Pinpoint the cell where the given text exists, returning its (X, Y) midpoint coordinate. 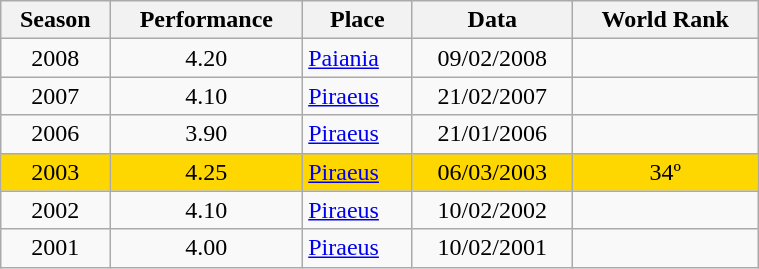
4.20 (206, 58)
3.90 (206, 134)
Paiania (358, 58)
Season (56, 20)
2006 (56, 134)
2007 (56, 96)
World Rank (666, 20)
06/03/2003 (492, 172)
2002 (56, 210)
Data (492, 20)
4.00 (206, 248)
10/02/2001 (492, 248)
2001 (56, 248)
09/02/2008 (492, 58)
2003 (56, 172)
10/02/2002 (492, 210)
Performance (206, 20)
Place (358, 20)
21/01/2006 (492, 134)
4.25 (206, 172)
34º (666, 172)
21/02/2007 (492, 96)
2008 (56, 58)
